From the cell containing the given text, extract its center point as (X, Y) coordinate. 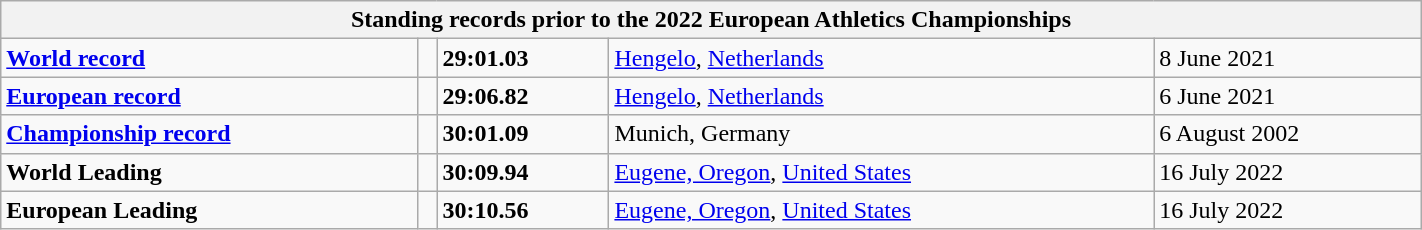
29:01.03 (523, 58)
Standing records prior to the 2022 European Athletics Championships (711, 20)
30:09.94 (523, 172)
Munich, Germany (882, 134)
World record (210, 58)
30:10.56 (523, 210)
6 June 2021 (1288, 96)
8 June 2021 (1288, 58)
Championship record (210, 134)
European Leading (210, 210)
29:06.82 (523, 96)
30:01.09 (523, 134)
European record (210, 96)
World Leading (210, 172)
6 August 2002 (1288, 134)
